From the cell containing the given text, extract its center point as (x, y) coordinate. 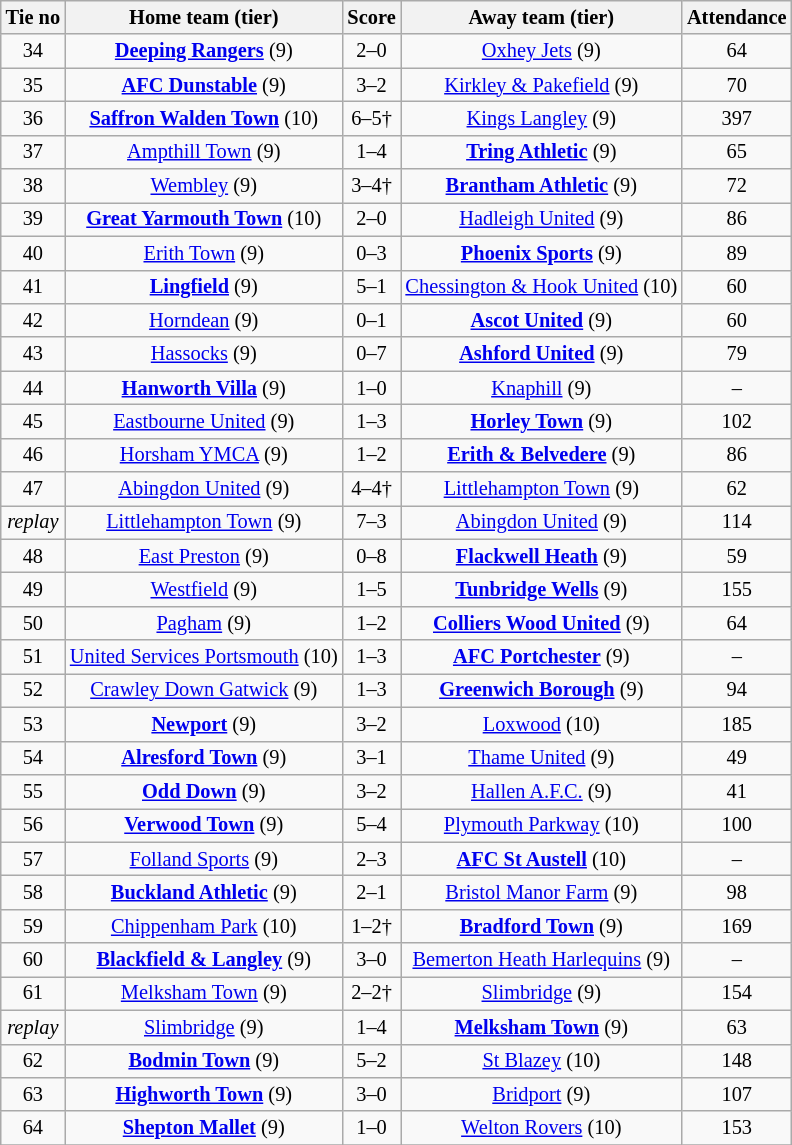
7–3 (372, 522)
Hassocks (9) (204, 354)
37 (33, 152)
AFC Dunstable (9) (204, 85)
397 (736, 118)
Hadleigh United (9) (542, 219)
Eastbourne United (9) (204, 421)
Greenwich Borough (9) (542, 690)
Welton Rovers (10) (542, 1128)
Saffron Walden Town (10) (204, 118)
0–8 (372, 556)
Bemerton Heath Harlequins (9) (542, 960)
United Services Portsmouth (10) (204, 657)
58 (33, 892)
Horndean (9) (204, 320)
Horley Town (9) (542, 421)
Flackwell Heath (9) (542, 556)
Bristol Manor Farm (9) (542, 892)
52 (33, 690)
1–2† (372, 926)
Odd Down (9) (204, 791)
Newport (9) (204, 724)
Tring Athletic (9) (542, 152)
Kings Langley (9) (542, 118)
5–1 (372, 287)
Ashford United (9) (542, 354)
155 (736, 589)
Home team (tier) (204, 17)
Buckland Athletic (9) (204, 892)
Chippenham Park (10) (204, 926)
114 (736, 522)
Wembley (9) (204, 186)
3–1 (372, 758)
Ascot United (9) (542, 320)
0–1 (372, 320)
East Preston (9) (204, 556)
Chessington & Hook United (10) (542, 287)
55 (33, 791)
Kirkley & Pakefield (9) (542, 85)
53 (33, 724)
46 (33, 455)
2–2† (372, 993)
St Blazey (10) (542, 1061)
5–4 (372, 825)
153 (736, 1128)
Colliers Wood United (9) (542, 623)
3–4† (372, 186)
102 (736, 421)
94 (736, 690)
Ampthill Town (9) (204, 152)
Shepton Mallet (9) (204, 1128)
1–5 (372, 589)
Attendance (736, 17)
Deeping Rangers (9) (204, 51)
39 (33, 219)
Bodmin Town (9) (204, 1061)
2–3 (372, 859)
57 (33, 859)
148 (736, 1061)
4–4† (372, 489)
Verwood Town (9) (204, 825)
38 (33, 186)
Alresford Town (9) (204, 758)
Crawley Down Gatwick (9) (204, 690)
Loxwood (10) (542, 724)
Away team (tier) (542, 17)
44 (33, 388)
Highworth Town (9) (204, 1094)
35 (33, 85)
40 (33, 253)
79 (736, 354)
Bradford Town (9) (542, 926)
Hanworth Villa (9) (204, 388)
0–7 (372, 354)
AFC Portchester (9) (542, 657)
Tie no (33, 17)
2–1 (372, 892)
Folland Sports (9) (204, 859)
51 (33, 657)
AFC St Austell (10) (542, 859)
Oxhey Jets (9) (542, 51)
Hallen A.F.C. (9) (542, 791)
65 (736, 152)
Knaphill (9) (542, 388)
6–5† (372, 118)
98 (736, 892)
Plymouth Parkway (10) (542, 825)
54 (33, 758)
169 (736, 926)
61 (33, 993)
Blackfield & Langley (9) (204, 960)
0–3 (372, 253)
Erith Town (9) (204, 253)
Erith & Belvedere (9) (542, 455)
43 (33, 354)
Horsham YMCA (9) (204, 455)
45 (33, 421)
107 (736, 1094)
Score (372, 17)
Brantham Athletic (9) (542, 186)
100 (736, 825)
34 (33, 51)
185 (736, 724)
42 (33, 320)
Westfield (9) (204, 589)
47 (33, 489)
Lingfield (9) (204, 287)
72 (736, 186)
Tunbridge Wells (9) (542, 589)
Phoenix Sports (9) (542, 253)
5–2 (372, 1061)
Pagham (9) (204, 623)
154 (736, 993)
56 (33, 825)
50 (33, 623)
48 (33, 556)
Bridport (9) (542, 1094)
36 (33, 118)
70 (736, 85)
Thame United (9) (542, 758)
89 (736, 253)
Great Yarmouth Town (10) (204, 219)
